Output the (X, Y) coordinate of the center of the cell containing the given text.  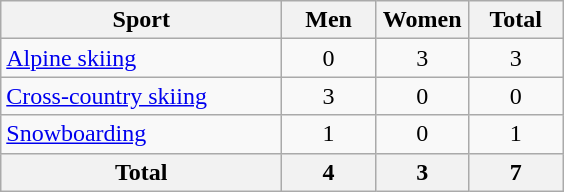
Cross-country skiing (142, 96)
4 (329, 172)
Snowboarding (142, 134)
7 (516, 172)
Alpine skiing (142, 58)
Women (422, 20)
Sport (142, 20)
Men (329, 20)
